Determine the [x, y] coordinate at the center of the cell enclosing the given text.  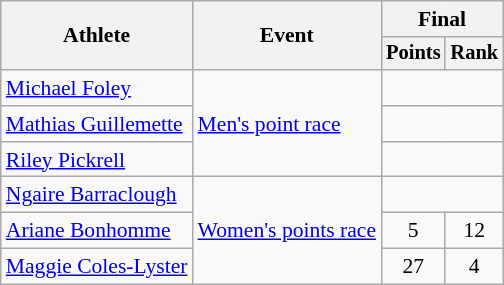
Ariane Bonhomme [97, 231]
Event [288, 36]
Points [413, 54]
Michael Foley [97, 88]
Women's points race [288, 230]
Riley Pickrell [97, 160]
Rank [474, 54]
27 [413, 267]
Maggie Coles-Lyster [97, 267]
5 [413, 231]
Ngaire Barraclough [97, 195]
Final [442, 19]
Mathias Guillemette [97, 124]
12 [474, 231]
Men's point race [288, 124]
4 [474, 267]
Athlete [97, 36]
